Extract the [x, y] coordinate from the center of the cell holding the provided text.  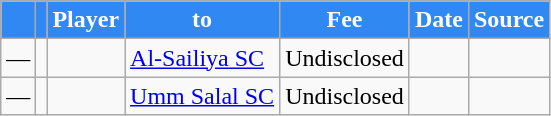
Date [438, 20]
Fee [345, 20]
Al-Sailiya SC [202, 58]
Player [86, 20]
Source [508, 20]
Umm Salal SC [202, 96]
to [202, 20]
